Capture the cell that displays the provided text and extract its [x, y] central coordinate. 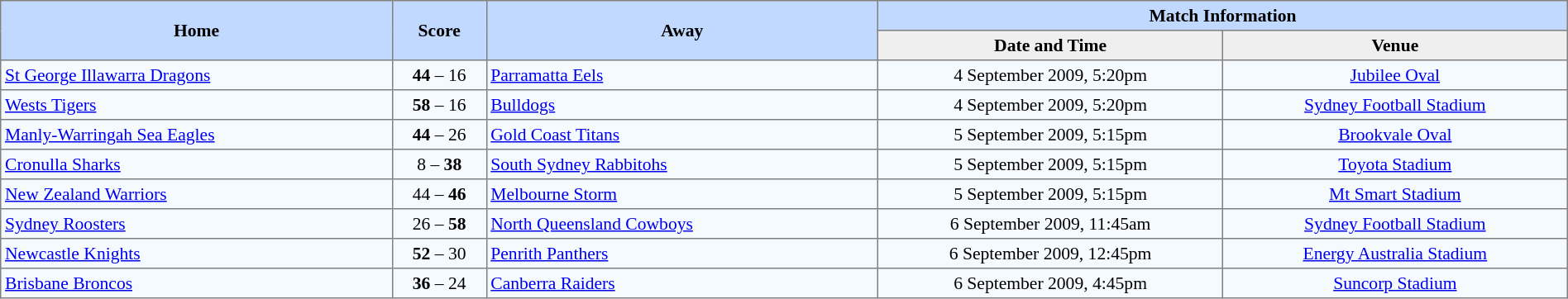
58 – 16 [439, 105]
36 – 24 [439, 283]
Jubilee Oval [1394, 75]
New Zealand Warriors [197, 194]
Cronulla Sharks [197, 164]
South Sydney Rabbitohs [682, 164]
Home [197, 31]
Gold Coast Titans [682, 135]
Away [682, 31]
6 September 2009, 12:45pm [1050, 254]
Date and Time [1050, 45]
44 – 16 [439, 75]
8 – 38 [439, 164]
Newcastle Knights [197, 254]
52 – 30 [439, 254]
Brisbane Broncos [197, 283]
Canberra Raiders [682, 283]
26 – 58 [439, 224]
Parramatta Eels [682, 75]
6 September 2009, 4:45pm [1050, 283]
Bulldogs [682, 105]
6 September 2009, 11:45am [1050, 224]
Mt Smart Stadium [1394, 194]
North Queensland Cowboys [682, 224]
44 – 26 [439, 135]
Wests Tigers [197, 105]
44 – 46 [439, 194]
Toyota Stadium [1394, 164]
Venue [1394, 45]
Brookvale Oval [1394, 135]
Energy Australia Stadium [1394, 254]
St George Illawarra Dragons [197, 75]
Penrith Panthers [682, 254]
Melbourne Storm [682, 194]
Match Information [1223, 16]
Sydney Roosters [197, 224]
Manly-Warringah Sea Eagles [197, 135]
Suncorp Stadium [1394, 283]
Score [439, 31]
